For the text-containing cell, return its midpoint in [x, y] coordinate format. 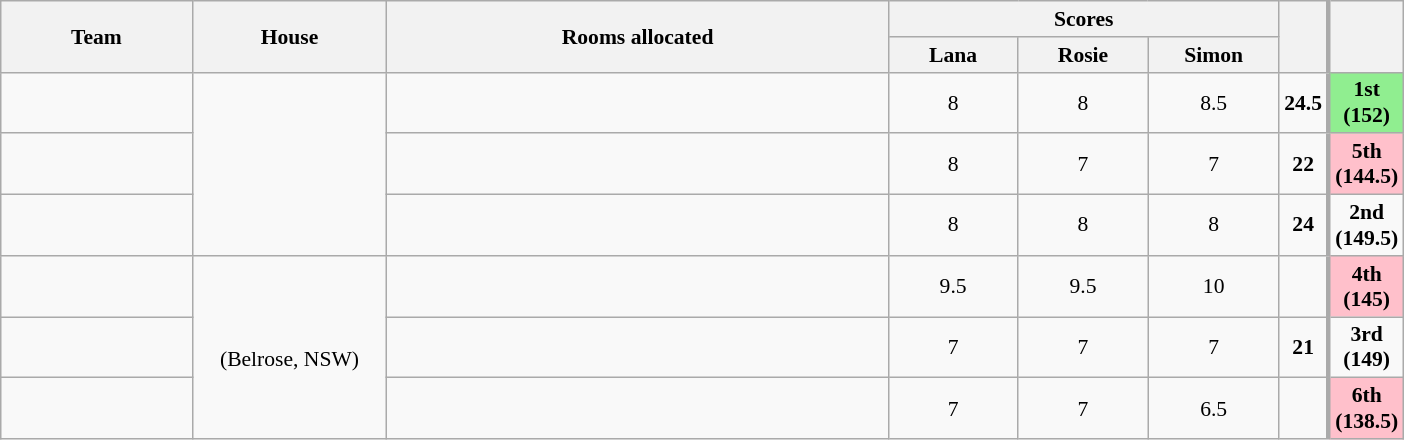
8.5 [1214, 102]
Scores [1084, 19]
House [290, 36]
Simon [1214, 55]
Team [96, 36]
Rosie [1083, 55]
24.5 [1304, 102]
10 [1214, 286]
1st (152) [1366, 102]
2nd (149.5) [1366, 226]
Lana [953, 55]
6th (138.5) [1366, 408]
21 [1304, 348]
Rooms allocated [638, 36]
24 [1304, 226]
3rd (149) [1366, 348]
6.5 [1214, 408]
22 [1304, 164]
4th (145) [1366, 286]
5th (144.5) [1366, 164]
(Belrose, NSW) [290, 348]
